Search for the cell housing the specified text and yield its [X, Y] center coordinate. 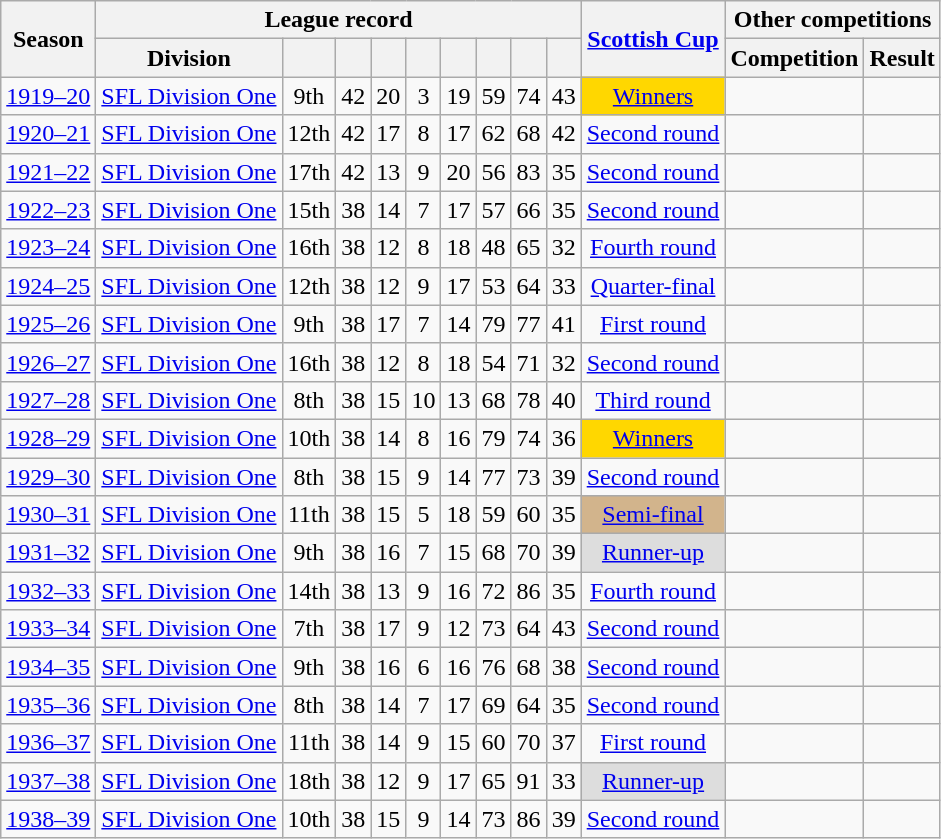
37 [564, 743]
Division [189, 58]
1928–29 [48, 438]
15th [309, 210]
54 [494, 362]
57 [494, 210]
71 [528, 362]
1923–24 [48, 248]
1920–21 [48, 134]
League record [338, 20]
1921–22 [48, 172]
1933–34 [48, 629]
1938–39 [48, 819]
17th [309, 172]
1934–35 [48, 667]
1919–20 [48, 96]
40 [564, 400]
1924–25 [48, 286]
1930–31 [48, 515]
69 [494, 705]
1927–28 [48, 400]
6 [424, 667]
Third round [653, 400]
62 [494, 134]
48 [494, 248]
14th [309, 591]
18th [309, 781]
19 [458, 96]
1936–37 [48, 743]
76 [494, 667]
91 [528, 781]
78 [528, 400]
41 [564, 324]
1937–38 [48, 781]
83 [528, 172]
10 [424, 400]
1922–23 [48, 210]
Competition [794, 58]
36 [564, 438]
Quarter-final [653, 286]
Result [902, 58]
1931–32 [48, 553]
56 [494, 172]
Scottish Cup [653, 39]
1932–33 [48, 591]
3 [424, 96]
Season [48, 39]
7th [309, 629]
72 [494, 591]
1925–26 [48, 324]
5 [424, 515]
Other competitions [832, 20]
Semi-final [653, 515]
1929–30 [48, 477]
66 [528, 210]
53 [494, 286]
1926–27 [48, 362]
1935–36 [48, 705]
